Provide the (X, Y) coordinate of the cell's center where the given text is located.  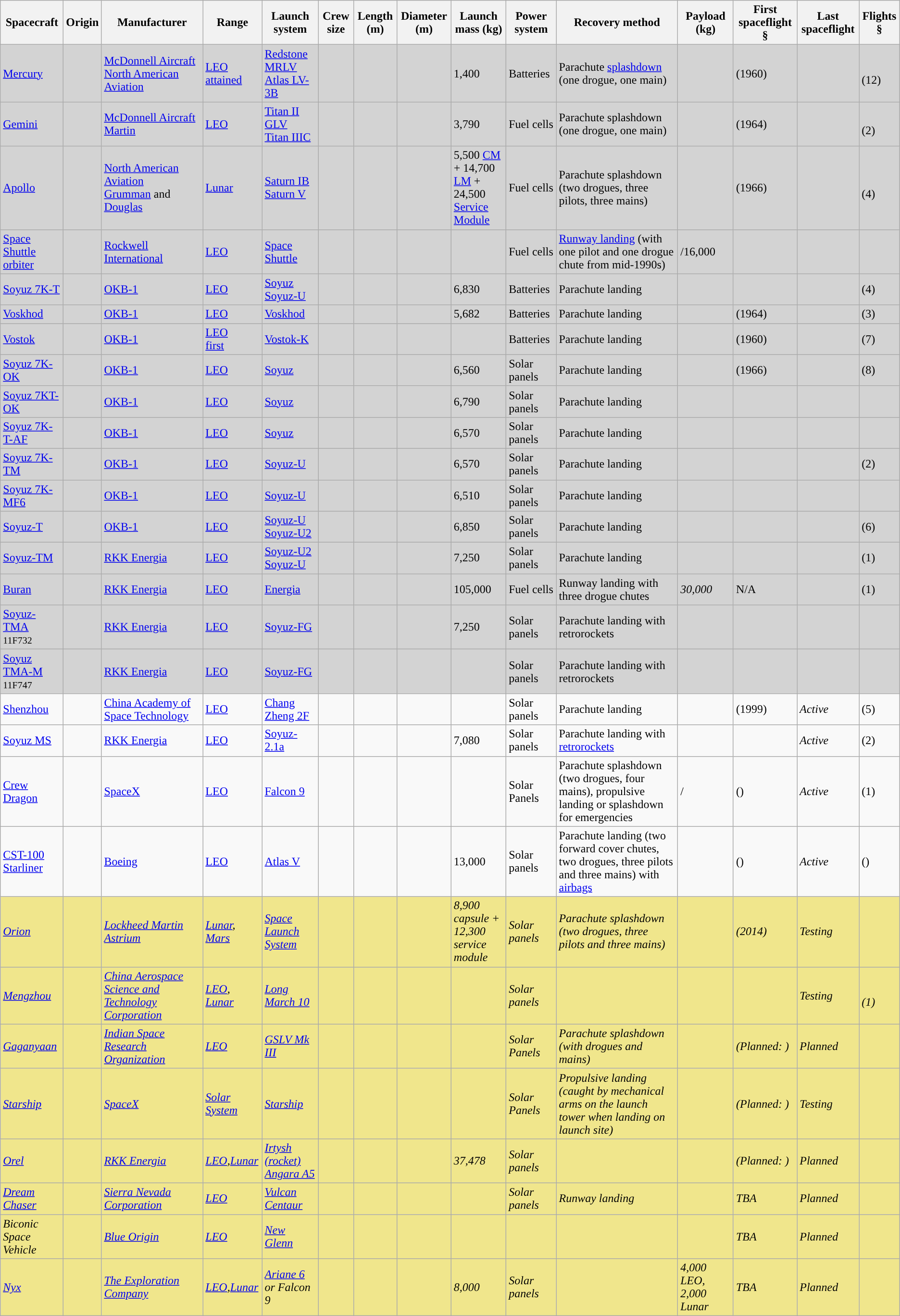
1,400 (478, 73)
Soyuz 7K-MF6 (32, 495)
Saturn IBSaturn V (290, 188)
Titan II GLVTitan IIIC (290, 124)
Launch system (290, 23)
Energia (290, 590)
Lockheed MartinAstrium (152, 932)
Propulsive landing (caught by mechanical arms on the launch tower when landing on launch site) (617, 1103)
Gaganyaan (32, 1046)
New Glenn (290, 1236)
6,830 (478, 290)
Runway landing (617, 1199)
Mercury (32, 73)
Buran (32, 590)
Dream Chaser (32, 1199)
China Academy of Space Technology (152, 709)
The Exploration Company (152, 1287)
Last spaceflight (828, 23)
Runway landing (with one pilot and one drogue chute from mid-1990s) (617, 252)
Length (m) (375, 23)
5,682 (478, 314)
Mengzhou (32, 996)
North American AviationGrumman and Douglas (152, 188)
(5) (879, 709)
Soyuz-2.1a (290, 741)
3,790 (478, 124)
Recovery method (617, 23)
7,080 (478, 741)
Long March 10 (290, 996)
Space Shuttle (290, 252)
First spaceflight § (765, 23)
6,790 (478, 401)
Soyuz 7K-T-AF (32, 433)
Blue Origin (152, 1236)
Redstone MRLVAtlas LV-3B (290, 73)
Soyuz 7KT-OK (32, 401)
LEO, Lunar (233, 996)
30,000 (706, 590)
(1999) (765, 709)
5,500 CM + 14,700 LM + 24,500 Service Module (478, 188)
Soyuz-T (32, 527)
Vostok-K (290, 339)
Orion (32, 932)
Space Shuttle orbiter (32, 252)
8,900 capsule + 12,300 service module (478, 932)
Soyuz MS (32, 741)
Ariane 6 or Falcon 9 (290, 1287)
Nyx (32, 1287)
6,850 (478, 527)
4,000 LEO, 2,000 Lunar (706, 1287)
(3) (879, 314)
Gemini (32, 124)
Parachute landing (two forward cover chutes, two drogues, three pilots and three mains) with airbags (617, 861)
SoyuzSoyuz-U (290, 290)
Flights § (879, 23)
Power system (531, 23)
Range (233, 23)
Biconic Space Vehicle (32, 1236)
Indian Space Research Organization (152, 1046)
McDonnell AircraftNorth American Aviation (152, 73)
Atlas V (290, 861)
Lunar, Mars (233, 932)
Apollo (32, 188)
(12) (879, 73)
Spacecraft (32, 23)
Solar System (233, 1103)
(2014) (765, 932)
Origin (83, 23)
Launch mass (kg) (478, 23)
N/A (765, 590)
Rockwell International (152, 252)
Soyuz-U2Soyuz-U (290, 558)
Payload (kg) (706, 23)
Lunar (233, 188)
(8) (879, 370)
China Aerospace Science and Technology Corporation (152, 996)
Chang Zheng 2F (290, 709)
Falcon 9 (290, 791)
Orel (32, 1161)
McDonnell AircraftMartin (152, 124)
6,510 (478, 495)
Soyuz TMA-M11F747 (32, 671)
Parachute splashdown (two drogues, three pilots, three mains) (617, 188)
Soyuz 7K-OK (32, 370)
Parachute splashdown (two drogues, three pilots and three mains) (617, 932)
Irtysh (rocket)Angara A5 (290, 1161)
37,478 (478, 1161)
Space Launch System (290, 932)
105,000 (478, 590)
Soyuz-TMA11F732 (32, 627)
Runway landing with three drogue chutes (617, 590)
/16,000 (706, 252)
Soyuz 7K-T (32, 290)
Soyuz-TM (32, 558)
Shenzhou (32, 709)
Manufacturer (152, 23)
Soyuz-USoyuz-U2 (290, 527)
LEOfirst (233, 339)
Crew Dragon (32, 791)
Soyuz 7K-TM (32, 464)
/ (706, 791)
GSLV Mk III (290, 1046)
13,000 (478, 861)
(7) (879, 339)
LEOattained (233, 73)
Parachute splashdown (two drogues, four mains), propulsive landing or splashdown for emergencies (617, 791)
6,560 (478, 370)
Crew size (336, 23)
8,000 (478, 1287)
(6) (879, 527)
Vulcan Centaur (290, 1199)
Boeing (152, 861)
Vostok (32, 339)
Sierra Nevada Corporation (152, 1199)
Diameter (m) (424, 23)
Parachute splashdown (with drogues and mains) (617, 1046)
CST-100 Starliner (32, 861)
